Return the [x, y] coordinate for the center point of the cell that contains the specified text.  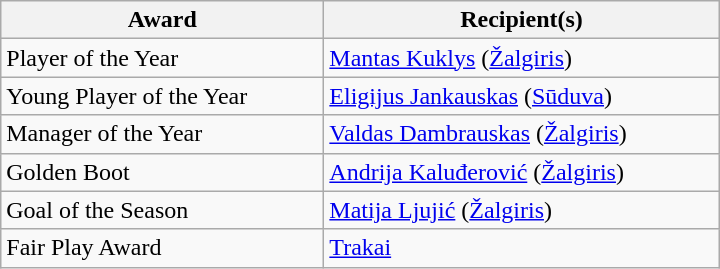
Manager of the Year [162, 134]
Trakai [522, 248]
Matija Ljujić (Žalgiris) [522, 210]
Golden Boot [162, 172]
Fair Play Award [162, 248]
Young Player of the Year [162, 96]
Recipient(s) [522, 20]
Player of the Year [162, 58]
Eligijus Jankauskas (Sūduva) [522, 96]
Mantas Kuklys (Žalgiris) [522, 58]
Valdas Dambrauskas (Žalgiris) [522, 134]
Award [162, 20]
Goal of the Season [162, 210]
Andrija Kaluđerović (Žalgiris) [522, 172]
